Detect which cell encompasses the target text, then output its (X, Y) center coordinate. 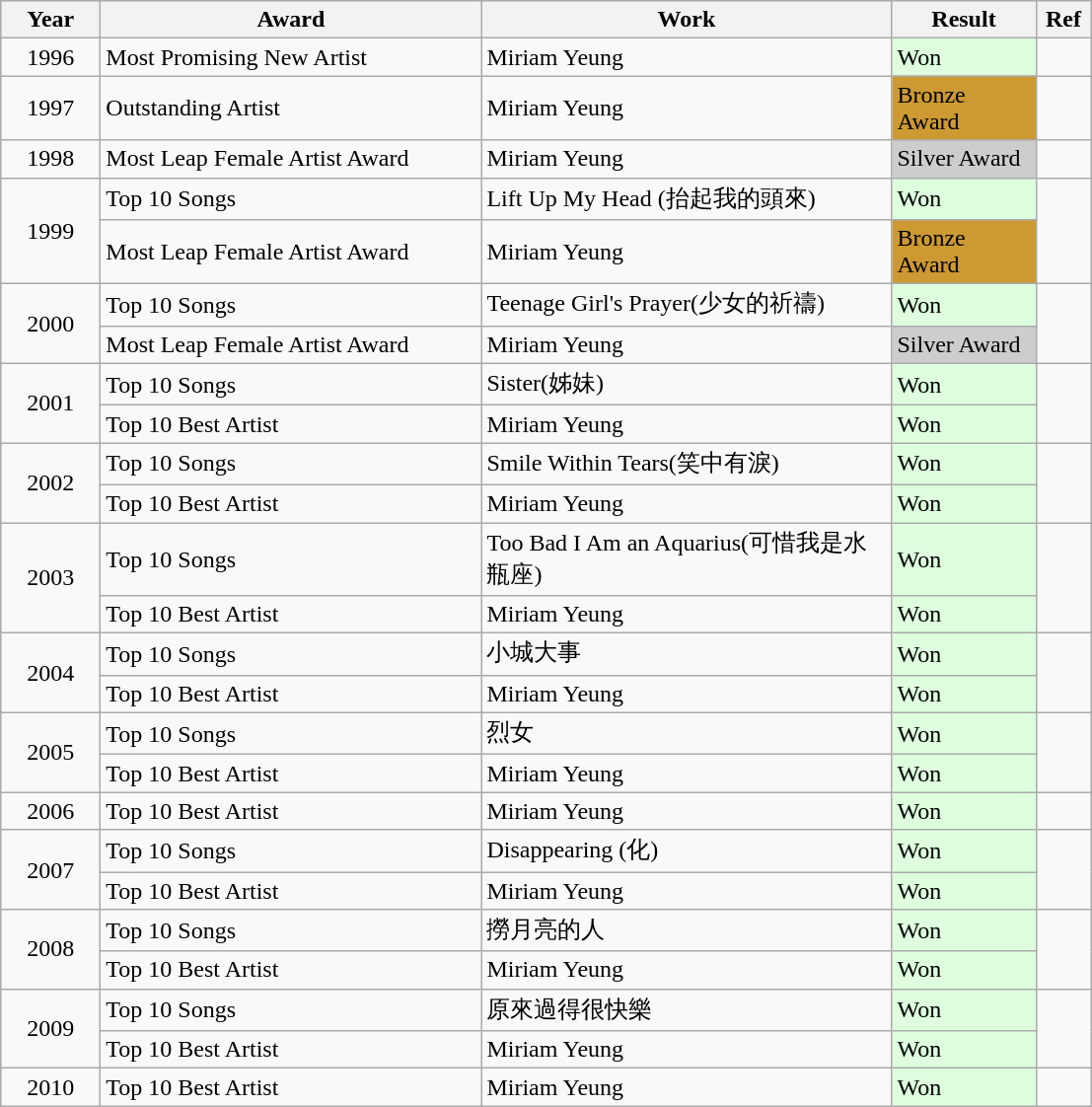
1999 (51, 231)
Disappearing (化) (687, 850)
Too Bad I Am an Aquarius(可惜我是水瓶座) (687, 559)
1997 (51, 109)
Sister(姊妹) (687, 385)
2010 (51, 1087)
Year (51, 20)
原來過得很快樂 (687, 1010)
小城大事 (687, 655)
Lift Up My Head (抬起我的頭來) (687, 199)
2000 (51, 324)
Work (687, 20)
Result (964, 20)
1996 (51, 57)
2006 (51, 811)
Ref (1063, 20)
2009 (51, 1028)
2001 (51, 403)
2008 (51, 949)
Most Promising New Artist (291, 57)
2007 (51, 870)
1998 (51, 159)
烈女 (687, 734)
Award (291, 20)
2005 (51, 752)
2002 (51, 483)
Smile Within Tears(笑中有淚) (687, 464)
2004 (51, 673)
Teenage Girl's Prayer(少女的祈禱) (687, 306)
Outstanding Artist (291, 109)
2003 (51, 578)
撈月亮的人 (687, 931)
